Locate the cell with the specified text and output its [x, y] center coordinate. 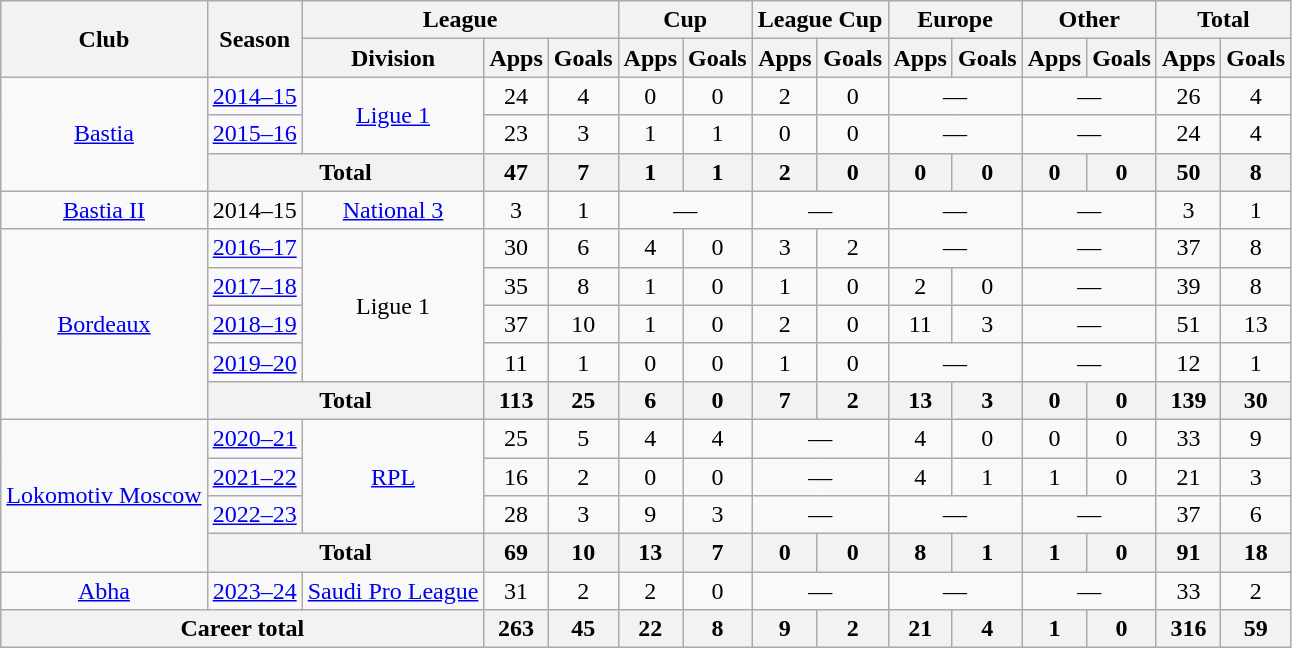
Division [393, 58]
Club [104, 39]
59 [1256, 629]
Season [254, 39]
45 [583, 629]
28 [516, 515]
League Cup [820, 20]
5 [583, 438]
2015–16 [254, 134]
2019–20 [254, 362]
316 [1188, 629]
Lokomotiv Moscow [104, 495]
51 [1188, 324]
2016–17 [254, 248]
12 [1188, 362]
Abha [104, 591]
National 3 [393, 210]
2017–18 [254, 286]
2022–23 [254, 515]
263 [516, 629]
Cup [685, 20]
35 [516, 286]
18 [1256, 553]
2023–24 [254, 591]
2018–19 [254, 324]
Saudi Pro League [393, 591]
22 [650, 629]
50 [1188, 172]
Career total [242, 629]
RPL [393, 476]
Bordeaux [104, 324]
69 [516, 553]
League [460, 20]
Other [1089, 20]
Bastia [104, 134]
26 [1188, 96]
Europe [955, 20]
139 [1188, 400]
2020–21 [254, 438]
23 [516, 134]
2021–22 [254, 477]
39 [1188, 286]
16 [516, 477]
91 [1188, 553]
Bastia II [104, 210]
31 [516, 591]
113 [516, 400]
47 [516, 172]
